Determine the (X, Y) coordinate at the center of the cell enclosing the given text.  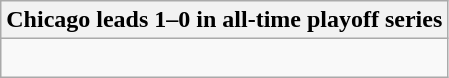
Chicago leads 1–0 in all-time playoff series (224, 20)
